Detect which cell encompasses the target text, then output its [x, y] center coordinate. 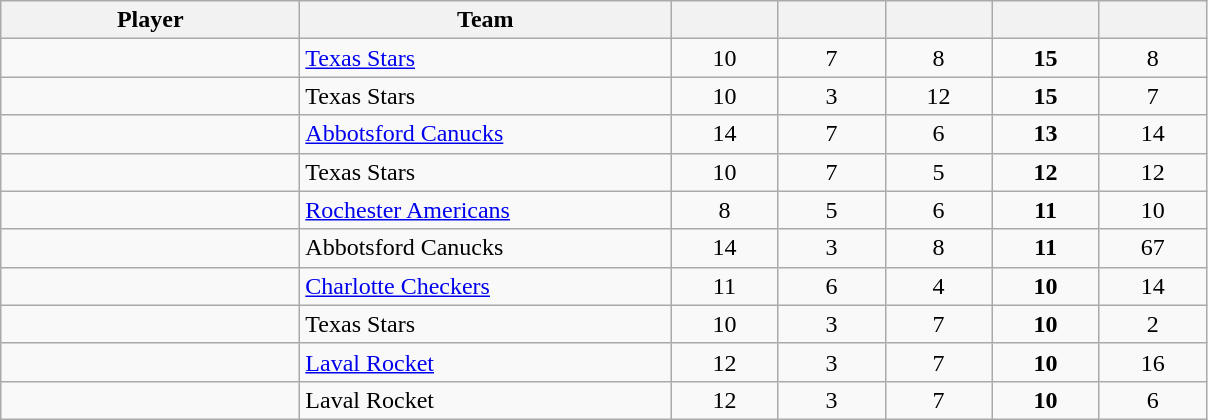
Team [486, 20]
67 [1152, 248]
2 [1152, 324]
4 [938, 286]
Player [150, 20]
Rochester Americans [486, 210]
16 [1152, 362]
13 [1046, 134]
Charlotte Checkers [486, 286]
